Identify which cell holds the provided text, then report its (X, Y) central coordinate. 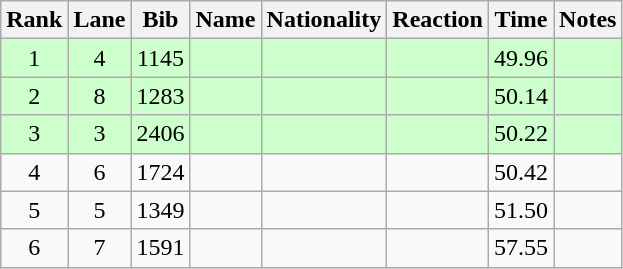
Rank (34, 20)
50.42 (520, 172)
Lane (100, 20)
51.50 (520, 210)
1724 (160, 172)
Name (226, 20)
Bib (160, 20)
1145 (160, 58)
Notes (588, 20)
1283 (160, 96)
57.55 (520, 248)
Time (520, 20)
1349 (160, 210)
1 (34, 58)
8 (100, 96)
50.22 (520, 134)
50.14 (520, 96)
Reaction (438, 20)
49.96 (520, 58)
7 (100, 248)
1591 (160, 248)
2406 (160, 134)
Nationality (324, 20)
2 (34, 96)
